Search for the cell housing the specified text and yield its [X, Y] center coordinate. 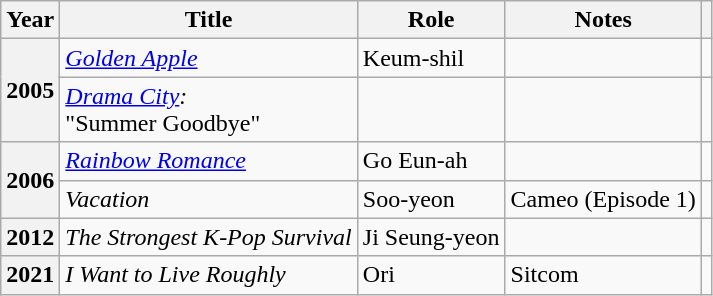
2012 [30, 237]
Ji Seung-yeon [431, 237]
The Strongest K-Pop Survival [208, 237]
I Want to Live Roughly [208, 275]
Drama City:"Summer Goodbye" [208, 110]
Title [208, 20]
Soo-yeon [431, 199]
Cameo (Episode 1) [603, 199]
2005 [30, 90]
Go Eun-ah [431, 161]
Ori [431, 275]
Role [431, 20]
Sitcom [603, 275]
Year [30, 20]
2021 [30, 275]
2006 [30, 180]
Vacation [208, 199]
Keum-shil [431, 58]
Notes [603, 20]
Golden Apple [208, 58]
Rainbow Romance [208, 161]
